Locate the cell with the specified text and output its (x, y) center coordinate. 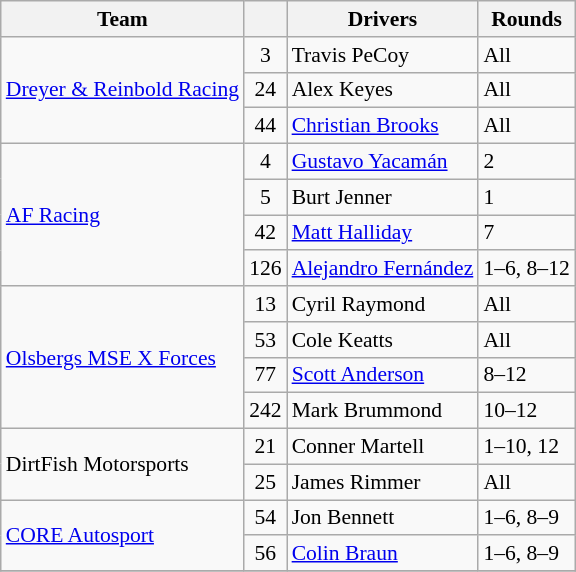
Burt Jenner (383, 197)
Colin Braun (383, 554)
5 (266, 197)
4 (266, 162)
77 (266, 375)
24 (266, 90)
21 (266, 447)
Christian Brooks (383, 126)
1 (526, 197)
CORE Autosport (122, 536)
13 (266, 304)
54 (266, 518)
126 (266, 269)
Alex Keyes (383, 90)
Rounds (526, 19)
Mark Brummond (383, 411)
Dreyer & Reinbold Racing (122, 90)
8–12 (526, 375)
2 (526, 162)
56 (266, 554)
Drivers (383, 19)
242 (266, 411)
10–12 (526, 411)
James Rimmer (383, 482)
7 (526, 233)
25 (266, 482)
Scott Anderson (383, 375)
Gustavo Yacamán (383, 162)
DirtFish Motorsports (122, 464)
44 (266, 126)
42 (266, 233)
Cole Keatts (383, 340)
Olsbergs MSE X Forces (122, 357)
Matt Halliday (383, 233)
Team (122, 19)
AF Racing (122, 215)
1–10, 12 (526, 447)
3 (266, 55)
Alejandro Fernández (383, 269)
53 (266, 340)
1–6, 8–12 (526, 269)
Cyril Raymond (383, 304)
Conner Martell (383, 447)
Jon Bennett (383, 518)
Travis PeCoy (383, 55)
